Pinpoint the cell where the given text exists, returning its (x, y) midpoint coordinate. 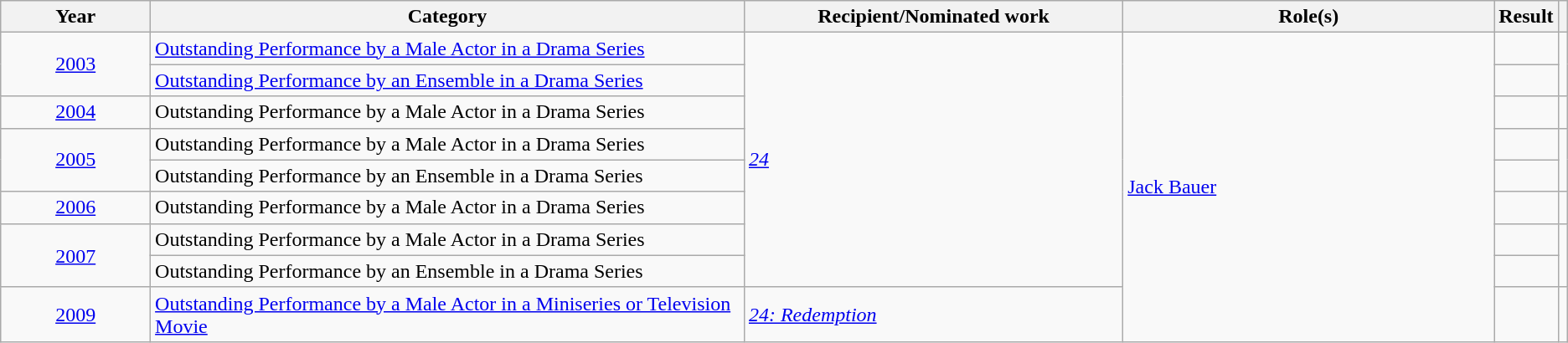
Recipient/Nominated work (933, 17)
Result (1526, 17)
2007 (75, 255)
2006 (75, 207)
Category (447, 17)
Role(s) (1308, 17)
24 (933, 160)
Outstanding Performance by a Male Actor in a Miniseries or Television Movie (447, 315)
24: Redemption (933, 315)
Year (75, 17)
2005 (75, 160)
Jack Bauer (1308, 187)
2004 (75, 112)
2003 (75, 64)
2009 (75, 315)
